Pinpoint the cell where the given text exists, returning its [X, Y] midpoint coordinate. 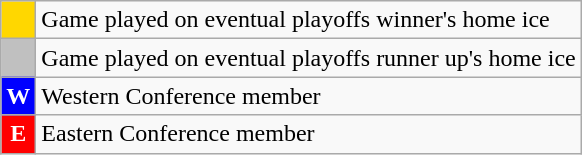
E [18, 134]
Game played on eventual playoffs winner's home ice [308, 20]
Game played on eventual playoffs runner up's home ice [308, 58]
Eastern Conference member [308, 134]
W [18, 96]
Western Conference member [308, 96]
